For the text-containing cell, return its midpoint in (x, y) coordinate format. 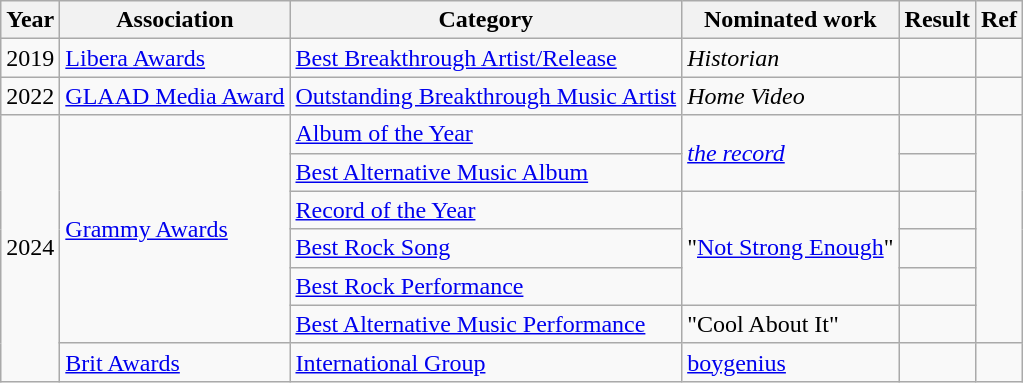
2022 (30, 96)
Brit Awards (175, 362)
"Cool About It" (790, 324)
Nominated work (790, 20)
boygenius (790, 362)
Record of the Year (486, 210)
the record (790, 153)
Best Rock Song (486, 248)
Best Rock Performance (486, 286)
Grammy Awards (175, 229)
Association (175, 20)
Result (937, 20)
Libera Awards (175, 58)
"Not Strong Enough" (790, 248)
2024 (30, 248)
Outstanding Breakthrough Music Artist (486, 96)
GLAAD Media Award (175, 96)
International Group (486, 362)
Best Breakthrough Artist/Release (486, 58)
Category (486, 20)
Best Alternative Music Album (486, 172)
Best Alternative Music Performance (486, 324)
Year (30, 20)
Historian (790, 58)
Home Video (790, 96)
Album of the Year (486, 134)
Ref (998, 20)
2019 (30, 58)
